Pinpoint the cell where the given text exists, returning its (X, Y) midpoint coordinate. 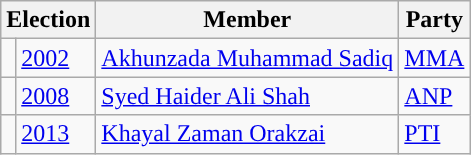
2002 (56, 58)
Party (434, 20)
Syed Haider Ali Shah (248, 96)
MMA (434, 58)
2013 (56, 134)
Khayal Zaman Orakzai (248, 134)
Election (48, 20)
ANP (434, 96)
Member (248, 20)
Akhunzada Muhammad Sadiq (248, 58)
PTI (434, 134)
2008 (56, 96)
